Output the (X, Y) coordinate of the center of the cell containing the given text.  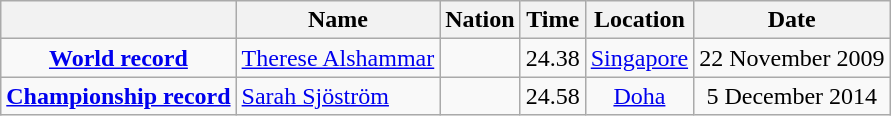
24.58 (552, 96)
22 November 2009 (792, 58)
Date (792, 20)
Championship record (118, 96)
Nation (480, 20)
Location (639, 20)
Sarah Sjöström (338, 96)
Doha (639, 96)
5 December 2014 (792, 96)
Time (552, 20)
24.38 (552, 58)
Singapore (639, 58)
World record (118, 58)
Therese Alshammar (338, 58)
Name (338, 20)
